Identify which cell holds the provided text, then report its (x, y) central coordinate. 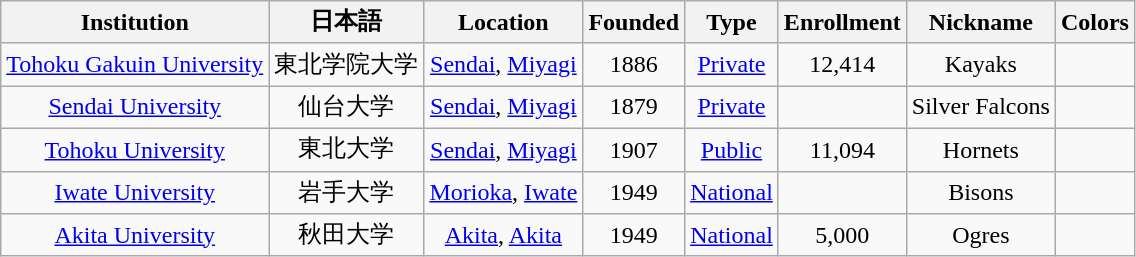
岩手大学 (346, 192)
Nickname (980, 22)
Ogres (980, 236)
5,000 (842, 236)
Morioka, Iwate (504, 192)
Kayaks (980, 64)
Akita University (135, 236)
仙台大学 (346, 108)
Location (504, 22)
Iwate University (135, 192)
1886 (634, 64)
Enrollment (842, 22)
東北学院大学 (346, 64)
Akita, Akita (504, 236)
Tohoku Gakuin University (135, 64)
11,094 (842, 150)
Tohoku University (135, 150)
1879 (634, 108)
12,414 (842, 64)
1907 (634, 150)
日本語 (346, 22)
東北大学 (346, 150)
Sendai University (135, 108)
Institution (135, 22)
Colors (1094, 22)
秋田大学 (346, 236)
Public (732, 150)
Founded (634, 22)
Silver Falcons (980, 108)
Type (732, 22)
Bisons (980, 192)
Hornets (980, 150)
